Scan for the cell matching the given text and deliver its [X, Y] coordinate at center. 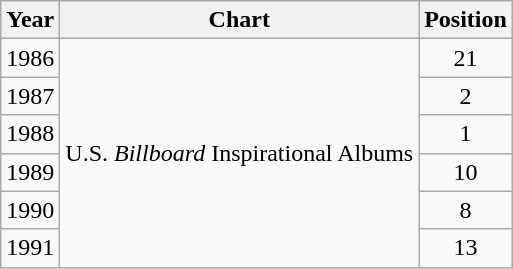
2 [466, 96]
Year [30, 20]
Position [466, 20]
1987 [30, 96]
1986 [30, 58]
1990 [30, 210]
U.S. Billboard Inspirational Albums [240, 153]
13 [466, 248]
10 [466, 172]
1988 [30, 134]
1989 [30, 172]
1991 [30, 248]
1 [466, 134]
21 [466, 58]
8 [466, 210]
Chart [240, 20]
